For the text-containing cell, return its midpoint in [X, Y] coordinate format. 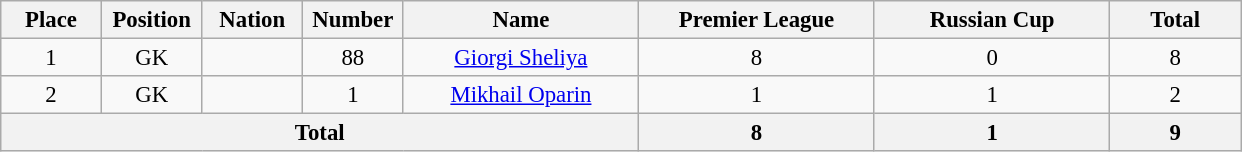
Premier League [757, 20]
Russian Cup [992, 20]
Nation [252, 20]
0 [992, 58]
Number [354, 20]
Giorgi Sheliya [521, 58]
Place [52, 20]
Mikhail Oparin [521, 95]
Name [521, 20]
9 [1176, 133]
88 [354, 58]
Position [152, 20]
